Find where the given text appears and provide that cell's center as (x, y) coordinate. 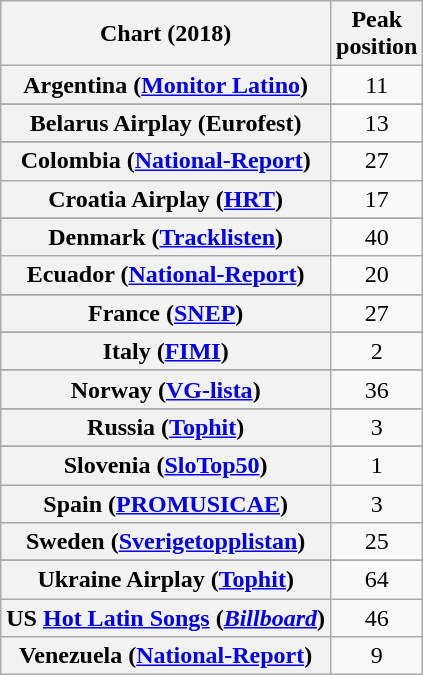
64 (377, 580)
17 (377, 199)
Argentina (Monitor Latino) (166, 85)
20 (377, 275)
Norway (VG-lista) (166, 389)
Ukraine Airplay (Tophit) (166, 580)
Denmark (Tracklisten) (166, 237)
Chart (2018) (166, 34)
Slovenia (SloTop50) (166, 465)
Venezuela (National-Report) (166, 656)
Peakposition (377, 34)
46 (377, 618)
Russia (Tophit) (166, 427)
36 (377, 389)
Italy (FIMI) (166, 351)
Spain (PROMUSICAE) (166, 503)
13 (377, 123)
1 (377, 465)
11 (377, 85)
25 (377, 542)
2 (377, 351)
Croatia Airplay (HRT) (166, 199)
US Hot Latin Songs (Billboard) (166, 618)
40 (377, 237)
Colombia (National-Report) (166, 161)
Sweden (Sverigetopplistan) (166, 542)
France (SNEP) (166, 313)
Belarus Airplay (Eurofest) (166, 123)
Ecuador (National-Report) (166, 275)
9 (377, 656)
